Find where the given text appears and provide that cell's center as [X, Y] coordinate. 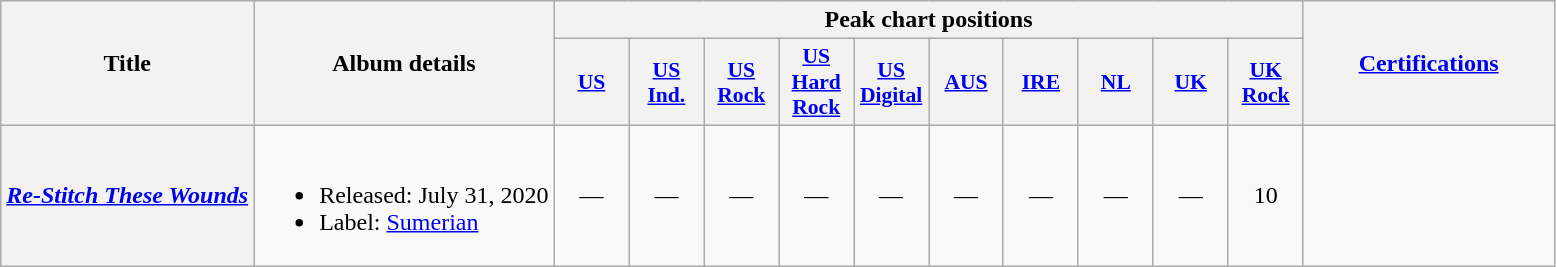
Title [128, 64]
UK [1190, 82]
Peak chart positions [928, 20]
Album details [404, 64]
AUS [966, 82]
USRock [742, 82]
USInd. [666, 82]
10 [1266, 195]
US [592, 82]
UKRock [1266, 82]
NL [1116, 82]
Re-Stitch These Wounds [128, 195]
Released: July 31, 2020Label: Sumerian [404, 195]
IRE [1040, 82]
USHard Rock [816, 82]
Certifications [1428, 64]
USDigital [892, 82]
